Return (x, y) of the center of cell containing provided text 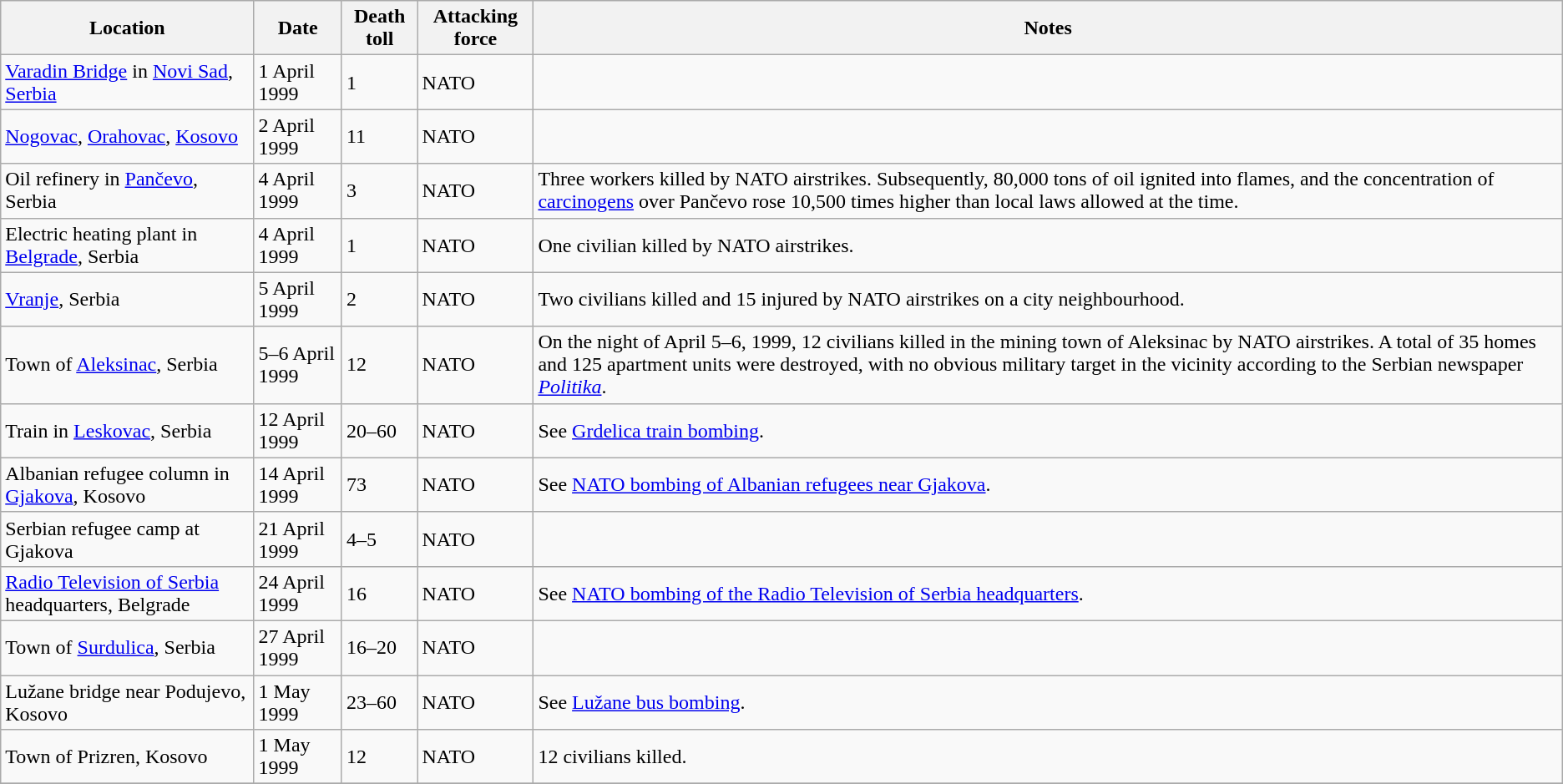
See NATO bombing of Albanian refugees near Gjakova. (1048, 484)
12 April 1999 (297, 431)
One civilian killed by NATO airstrikes. (1048, 245)
1 April 1999 (297, 82)
20–60 (379, 431)
Town of Aleksinac, Serbia (127, 365)
Death toll (379, 28)
3 (379, 190)
Nogovac, Orahovac, Kosovo (127, 137)
Location (127, 28)
Electric heating plant in Belgrade, Serbia (127, 245)
27 April 1999 (297, 648)
Oil refinery in Pančevo, Serbia (127, 190)
Train in Leskovac, Serbia (127, 431)
Albanian refugee column in Gjakova, Kosovo (127, 484)
4–5 (379, 539)
11 (379, 137)
Town of Surdulica, Serbia (127, 648)
See NATO bombing of the Radio Television of Serbia headquarters. (1048, 593)
24 April 1999 (297, 593)
23–60 (379, 701)
2 (379, 299)
Date (297, 28)
2 April 1999 (297, 137)
Vranje, Serbia (127, 299)
Two civilians killed and 15 injured by NATO airstrikes on a city neighbourhood. (1048, 299)
Lužane bridge near Podujevo, Kosovo (127, 701)
16–20 (379, 648)
See Lužane bus bombing. (1048, 701)
5–6 April 1999 (297, 365)
21 April 1999 (297, 539)
16 (379, 593)
See Grdelica train bombing. (1048, 431)
12 civilians killed. (1048, 756)
Serbian refugee camp at Gjakova (127, 539)
5 April 1999 (297, 299)
Town of Prizren, Kosovo (127, 756)
Radio Television of Serbia headquarters, Belgrade (127, 593)
Attacking force (476, 28)
14 April 1999 (297, 484)
Varadin Bridge in Novi Sad, Serbia (127, 82)
Notes (1048, 28)
73 (379, 484)
